Locate the cell with the specified text and output its [X, Y] center coordinate. 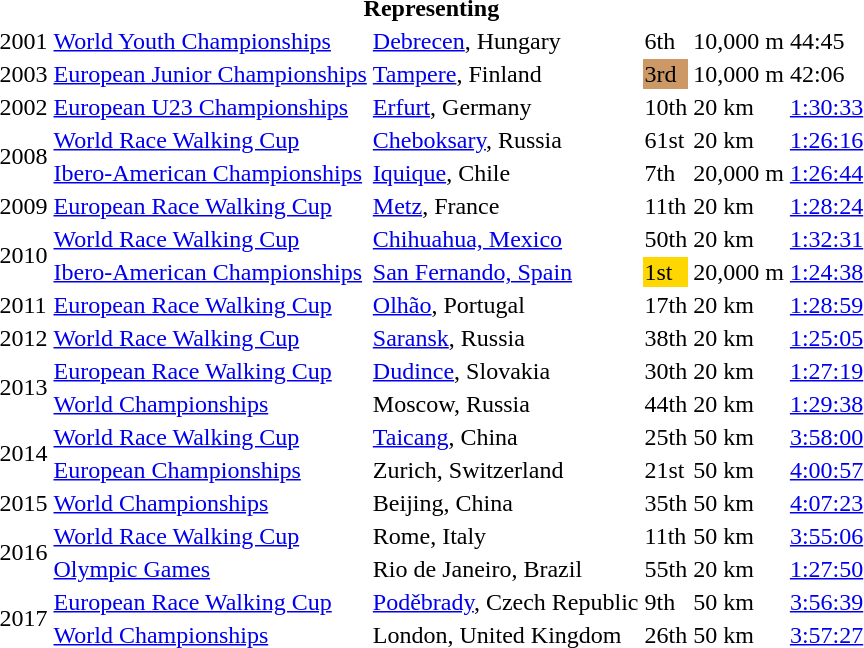
1:28:24 [826, 206]
1:28:59 [826, 305]
Saransk, Russia [506, 338]
6th [666, 41]
Debrecen, Hungary [506, 41]
Cheboksary, Russia [506, 140]
17th [666, 305]
San Fernando, Spain [506, 272]
Rio de Janeiro, Brazil [506, 569]
Tampere, Finland [506, 74]
Taicang, China [506, 437]
25th [666, 437]
4:00:57 [826, 470]
3rd [666, 74]
1:27:50 [826, 569]
44:45 [826, 41]
55th [666, 569]
1:32:31 [826, 239]
Zurich, Switzerland [506, 470]
1:30:33 [826, 107]
Olhão, Portugal [506, 305]
1:26:44 [826, 173]
Olympic Games [210, 569]
3:58:00 [826, 437]
1:25:05 [826, 338]
Poděbrady, Czech Republic [506, 602]
Iquique, Chile [506, 173]
Chihuahua, Mexico [506, 239]
38th [666, 338]
4:07:23 [826, 503]
Metz, France [506, 206]
Beijing, China [506, 503]
Erfurt, Germany [506, 107]
1st [666, 272]
35th [666, 503]
3:56:39 [826, 602]
21st [666, 470]
Rome, Italy [506, 536]
1:29:38 [826, 404]
30th [666, 371]
European Championships [210, 470]
European Junior Championships [210, 74]
1:24:38 [826, 272]
3:55:06 [826, 536]
European U23 Championships [210, 107]
9th [666, 602]
Dudince, Slovakia [506, 371]
World Youth Championships [210, 41]
44th [666, 404]
Moscow, Russia [506, 404]
1:26:16 [826, 140]
50th [666, 239]
10th [666, 107]
1:27:19 [826, 371]
42:06 [826, 74]
7th [666, 173]
61st [666, 140]
